Search for the cell housing the specified text and yield its (x, y) center coordinate. 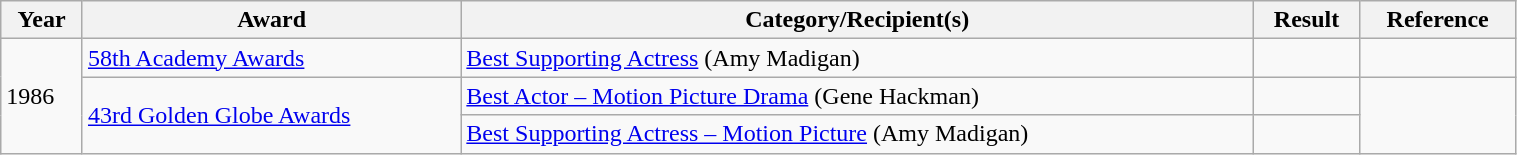
1986 (42, 96)
Award (271, 20)
Reference (1438, 20)
Best Supporting Actress (Amy Madigan) (858, 58)
43rd Golden Globe Awards (271, 115)
Best Actor – Motion Picture Drama (Gene Hackman) (858, 96)
Best Supporting Actress – Motion Picture (Amy Madigan) (858, 134)
Year (42, 20)
Category/Recipient(s) (858, 20)
Result (1307, 20)
58th Academy Awards (271, 58)
